Determine the [x, y] coordinate at the center of the cell enclosing the given text.  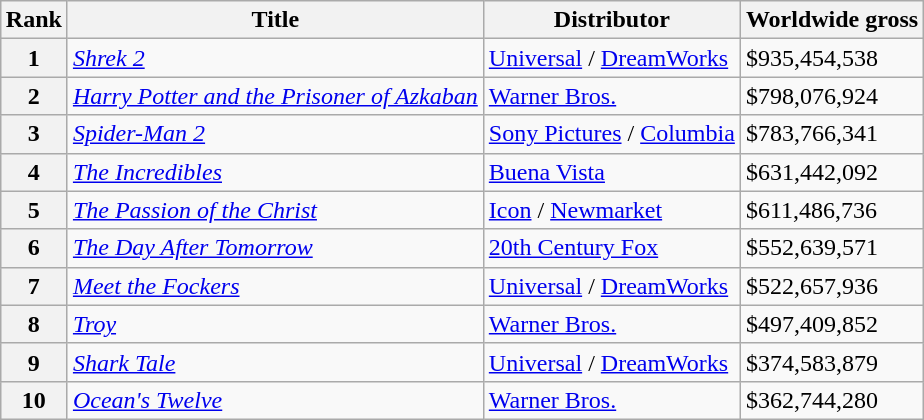
3 [34, 134]
The Passion of the Christ [275, 210]
8 [34, 324]
Shark Tale [275, 362]
4 [34, 172]
$522,657,936 [832, 286]
$374,583,879 [832, 362]
$497,409,852 [832, 324]
$552,639,571 [832, 248]
Worldwide gross [832, 20]
9 [34, 362]
$783,766,341 [832, 134]
Distributor [612, 20]
Troy [275, 324]
Harry Potter and the Prisoner of Azkaban [275, 96]
10 [34, 400]
$631,442,092 [832, 172]
The Incredibles [275, 172]
$362,744,280 [832, 400]
Ocean's Twelve [275, 400]
Meet the Fockers [275, 286]
Spider-Man 2 [275, 134]
$935,454,538 [832, 58]
Rank [34, 20]
Shrek 2 [275, 58]
Sony Pictures / Columbia [612, 134]
6 [34, 248]
7 [34, 286]
2 [34, 96]
20th Century Fox [612, 248]
1 [34, 58]
The Day After Tomorrow [275, 248]
$798,076,924 [832, 96]
5 [34, 210]
Buena Vista [612, 172]
Icon / Newmarket [612, 210]
$611,486,736 [832, 210]
Title [275, 20]
